Capture the cell that displays the provided text and extract its (x, y) central coordinate. 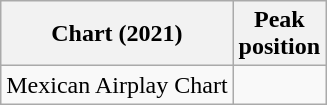
Chart (2021) (117, 34)
Mexican Airplay Chart (117, 85)
Peakposition (279, 34)
